Detect which cell encompasses the target text, then output its (X, Y) center coordinate. 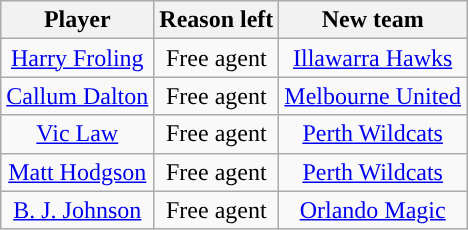
Matt Hodgson (78, 172)
Melbourne United (373, 96)
Illawarra Hawks (373, 58)
B. J. Johnson (78, 210)
New team (373, 20)
Harry Froling (78, 58)
Vic Law (78, 134)
Reason left (216, 20)
Orlando Magic (373, 210)
Player (78, 20)
Callum Dalton (78, 96)
